Detect which cell encompasses the target text, then output its (X, Y) center coordinate. 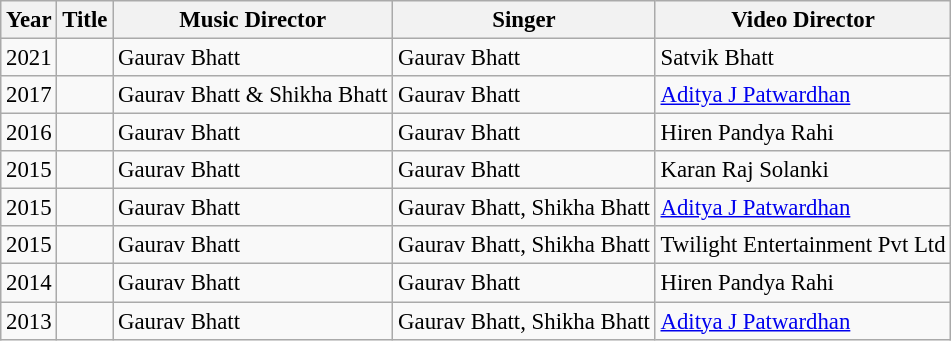
2013 (29, 321)
Music Director (253, 20)
Singer (524, 20)
2014 (29, 283)
Year (29, 20)
Title (85, 20)
Video Director (803, 20)
Karan Raj Solanki (803, 170)
Satvik Bhatt (803, 58)
2016 (29, 133)
2017 (29, 95)
Gaurav Bhatt & Shikha Bhatt (253, 95)
2021 (29, 58)
Twilight Entertainment Pvt Ltd (803, 245)
